Locate the cell with the specified text and output its (X, Y) center coordinate. 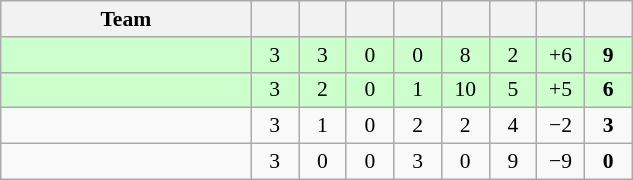
6 (608, 90)
10 (465, 90)
8 (465, 55)
Team (126, 19)
−2 (561, 126)
−9 (561, 162)
5 (513, 90)
+6 (561, 55)
+5 (561, 90)
4 (513, 126)
